Extract the (x, y) coordinate from the center of the cell holding the provided text.  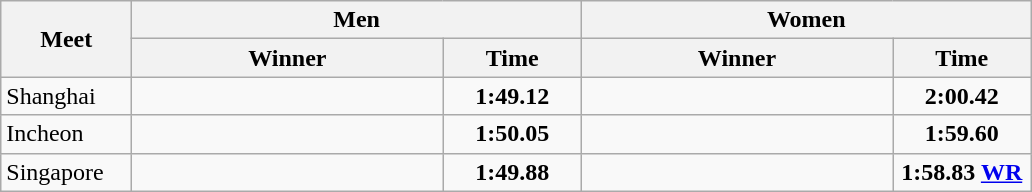
1:59.60 (962, 134)
1:58.83 WR (962, 172)
2:00.42 (962, 96)
Singapore (66, 172)
Men (357, 20)
Meet (66, 39)
Incheon (66, 134)
1:49.88 (512, 172)
1:49.12 (512, 96)
Shanghai (66, 96)
1:50.05 (512, 134)
Women (806, 20)
